Extract the [x, y] coordinate from the center of the cell holding the provided text.  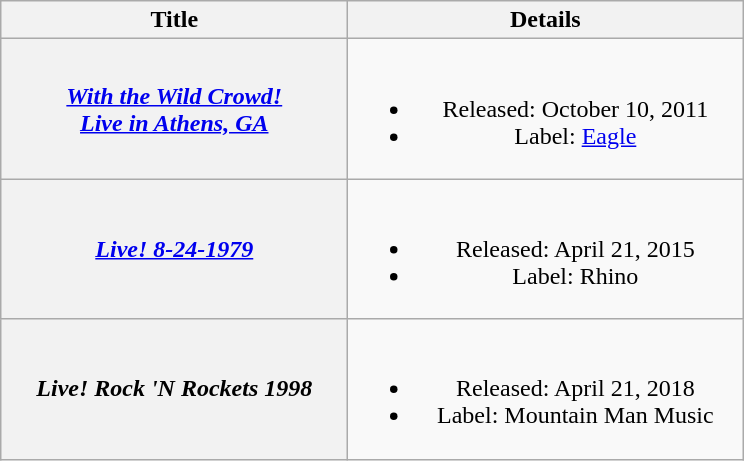
Live! Rock 'N Rockets 1998 [174, 389]
Released: October 10, 2011Label: Eagle [546, 109]
Released: April 21, 2015Label: Rhino [546, 249]
Details [546, 20]
Live! 8-24-1979 [174, 249]
With the Wild Crowd!Live in Athens, GA [174, 109]
Title [174, 20]
Released: April 21, 2018Label: Mountain Man Music [546, 389]
